Scan for the cell matching the given text and deliver its [X, Y] coordinate at center. 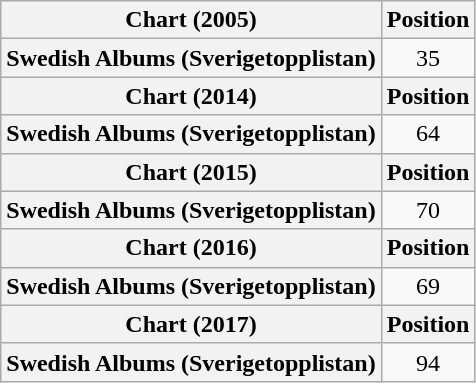
35 [428, 58]
69 [428, 286]
Chart (2015) [191, 172]
94 [428, 362]
64 [428, 134]
70 [428, 210]
Chart (2014) [191, 96]
Chart (2017) [191, 324]
Chart (2005) [191, 20]
Chart (2016) [191, 248]
